Return (x, y) of the center of cell containing provided text 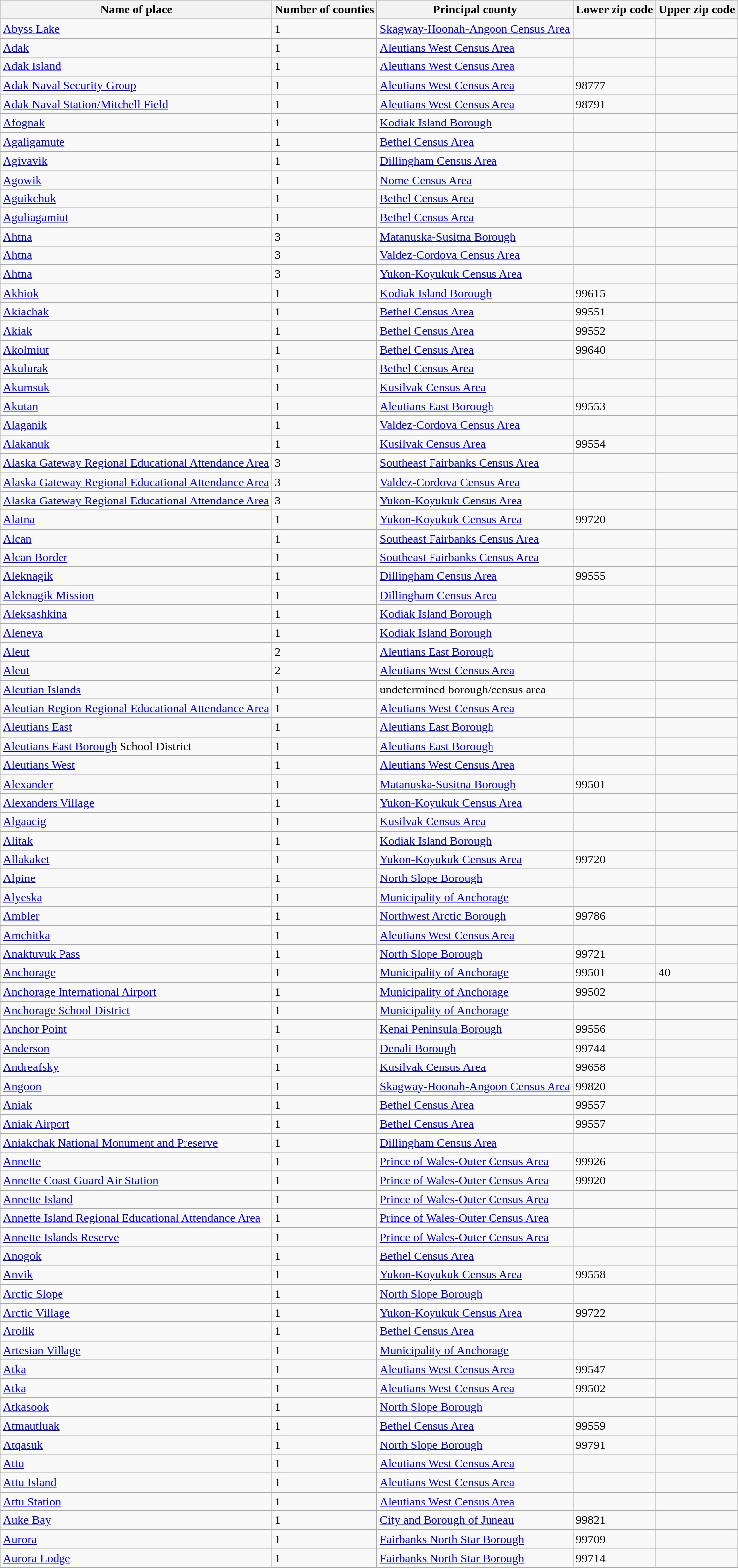
Nome Census Area (475, 180)
Kenai Peninsula Borough (475, 1029)
40 (696, 973)
Lower zip code (614, 10)
Alaganik (136, 425)
Aguliagamiut (136, 217)
Aleutians East Borough School District (136, 746)
Adak (136, 48)
Annette Coast Guard Air Station (136, 1181)
Arctic Slope (136, 1294)
Andreafsky (136, 1067)
Aleknagik Mission (136, 595)
Akutan (136, 406)
Atkasook (136, 1407)
Alcan (136, 538)
Alexanders Village (136, 803)
99744 (614, 1048)
99820 (614, 1086)
Alyeska (136, 897)
Upper zip code (696, 10)
99552 (614, 331)
Aniakchak National Monument and Preserve (136, 1142)
Annette Islands Reserve (136, 1237)
Arctic Village (136, 1313)
Adak Naval Station/Mitchell Field (136, 104)
Alpine (136, 878)
Atmautluak (136, 1426)
Aleknagik (136, 576)
Aleutian Region Regional Educational Attendance Area (136, 708)
Akulurak (136, 369)
Aniak Airport (136, 1124)
Anchorage International Airport (136, 992)
99926 (614, 1162)
99551 (614, 312)
Adak Naval Security Group (136, 85)
99555 (614, 576)
Agivavik (136, 161)
Afognak (136, 123)
Name of place (136, 10)
99559 (614, 1426)
99615 (614, 293)
Principal county (475, 10)
99714 (614, 1558)
Aleutians East (136, 727)
Adak Island (136, 66)
Akiachak (136, 312)
Annette (136, 1162)
Anvik (136, 1275)
Arolik (136, 1331)
Aleutian Islands (136, 690)
99791 (614, 1445)
Northwest Arctic Borough (475, 916)
Alatna (136, 519)
Anaktuvuk Pass (136, 954)
Alcan Border (136, 558)
Anchor Point (136, 1029)
Attu Island (136, 1483)
Anchorage School District (136, 1010)
Agowik (136, 180)
99722 (614, 1313)
Agaligamute (136, 142)
Abyss Lake (136, 29)
99547 (614, 1369)
undetermined borough/census area (475, 690)
99721 (614, 954)
Artesian Village (136, 1350)
Allakaket (136, 860)
98777 (614, 85)
99554 (614, 444)
99640 (614, 350)
Alakanuk (136, 444)
Aleksashkina (136, 614)
Angoon (136, 1086)
Akumsuk (136, 387)
Algaacig (136, 821)
Attu (136, 1464)
99556 (614, 1029)
Akhiok (136, 293)
Anogok (136, 1256)
99709 (614, 1539)
Amchitka (136, 935)
98791 (614, 104)
City and Borough of Juneau (475, 1520)
99553 (614, 406)
Annette Island (136, 1199)
Aniak (136, 1105)
Ambler (136, 916)
99786 (614, 916)
Annette Island Regional Educational Attendance Area (136, 1218)
Auke Bay (136, 1520)
99821 (614, 1520)
Alexander (136, 784)
Aleneva (136, 633)
Anderson (136, 1048)
Akiak (136, 331)
Denali Borough (475, 1048)
Aleutians West (136, 765)
99920 (614, 1181)
Number of counties (324, 10)
Aguikchuk (136, 198)
Alitak (136, 841)
Aurora (136, 1539)
Attu Station (136, 1502)
Anchorage (136, 973)
99658 (614, 1067)
Aurora Lodge (136, 1558)
99558 (614, 1275)
Atqasuk (136, 1445)
Akolmiut (136, 350)
